Detect which cell encompasses the target text, then output its (X, Y) center coordinate. 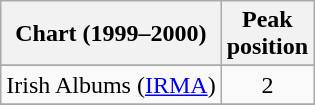
Peakposition (267, 34)
2 (267, 85)
Irish Albums (IRMA) (111, 85)
Chart (1999–2000) (111, 34)
